Scan for the cell matching the given text and deliver its [X, Y] coordinate at center. 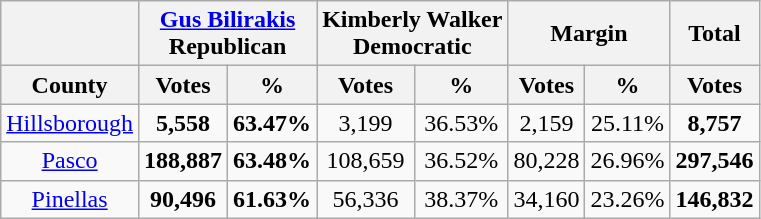
56,336 [366, 199]
Total [714, 34]
Gus BilirakisRepublican [227, 34]
108,659 [366, 161]
146,832 [714, 199]
297,546 [714, 161]
26.96% [628, 161]
25.11% [628, 123]
3,199 [366, 123]
Pasco [70, 161]
63.48% [272, 161]
Margin [589, 34]
80,228 [546, 161]
5,558 [182, 123]
Pinellas [70, 199]
36.53% [460, 123]
34,160 [546, 199]
188,887 [182, 161]
36.52% [460, 161]
2,159 [546, 123]
90,496 [182, 199]
63.47% [272, 123]
38.37% [460, 199]
Hillsborough [70, 123]
County [70, 85]
8,757 [714, 123]
23.26% [628, 199]
61.63% [272, 199]
Kimberly WalkerDemocratic [412, 34]
